Detect which cell encompasses the target text, then output its (X, Y) center coordinate. 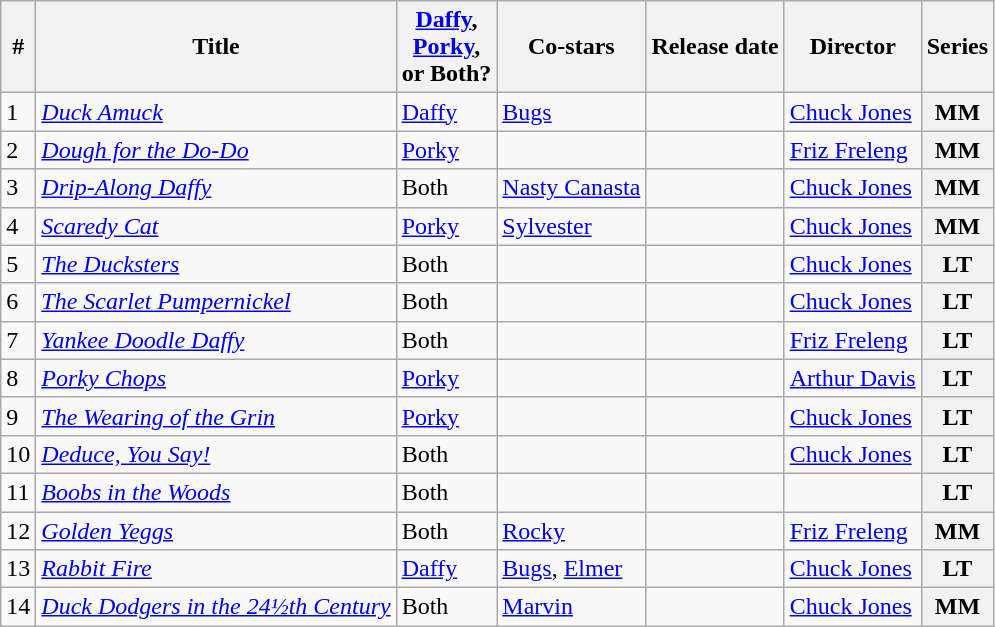
Boobs in the Woods (216, 492)
The Wearing of the Grin (216, 416)
Duck Amuck (216, 112)
9 (18, 416)
Bugs (572, 112)
Bugs, Elmer (572, 569)
Release date (715, 47)
Deduce, You Say! (216, 454)
Porky Chops (216, 378)
1 (18, 112)
Dough for the Do-Do (216, 150)
Title (216, 47)
6 (18, 302)
4 (18, 226)
2 (18, 150)
11 (18, 492)
Golden Yeggs (216, 531)
8 (18, 378)
Scaredy Cat (216, 226)
Rabbit Fire (216, 569)
Daffy,Porky,or Both? (446, 47)
The Scarlet Pumpernickel (216, 302)
Sylvester (572, 226)
The Ducksters (216, 264)
# (18, 47)
Marvin (572, 607)
3 (18, 188)
Co-stars (572, 47)
12 (18, 531)
Director (852, 47)
7 (18, 340)
5 (18, 264)
13 (18, 569)
Nasty Canasta (572, 188)
Yankee Doodle Daffy (216, 340)
Rocky (572, 531)
Drip-Along Daffy (216, 188)
Arthur Davis (852, 378)
14 (18, 607)
Duck Dodgers in the 24½th Century (216, 607)
10 (18, 454)
Series (957, 47)
